From the cell containing the given text, extract its center point as (X, Y) coordinate. 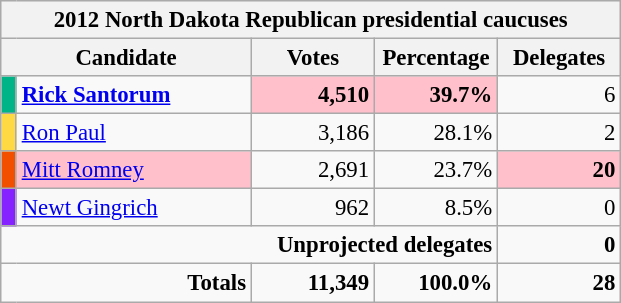
39.7% (436, 95)
28 (560, 283)
20 (560, 170)
962 (312, 208)
4,510 (312, 95)
2,691 (312, 170)
Totals (126, 283)
Delegates (560, 58)
11,349 (312, 283)
6 (560, 95)
2 (560, 133)
Newt Gingrich (134, 208)
Candidate (126, 58)
23.7% (436, 170)
3,186 (312, 133)
Rick Santorum (134, 95)
100.0% (436, 283)
28.1% (436, 133)
Percentage (436, 58)
Votes (312, 58)
Unprojected delegates (250, 245)
Ron Paul (134, 133)
2012 North Dakota Republican presidential caucuses (311, 20)
8.5% (436, 208)
Mitt Romney (134, 170)
